For the text-containing cell, return its midpoint in [X, Y] coordinate format. 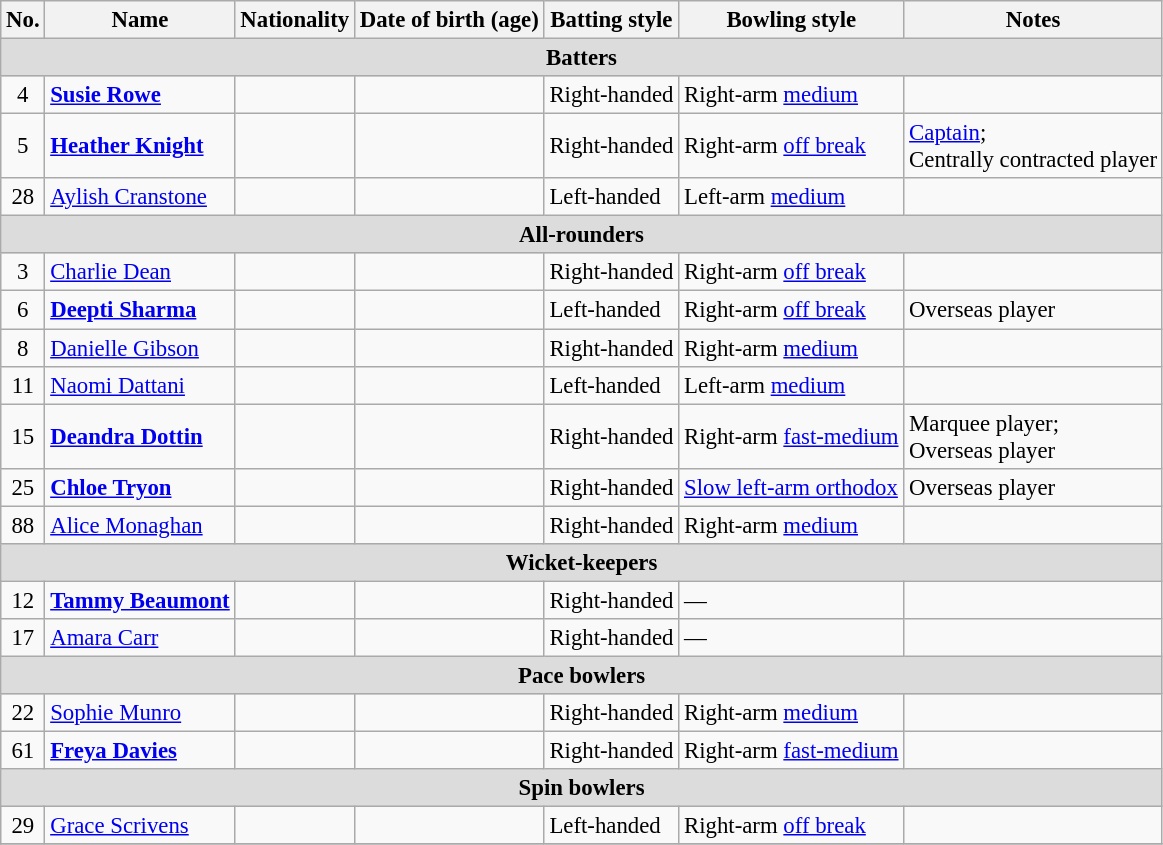
Charlie Dean [140, 273]
11 [23, 385]
25 [23, 487]
Bowling style [792, 20]
Nationality [294, 20]
15 [23, 436]
Deandra Dottin [140, 436]
Batters [582, 58]
Marquee player; Overseas player [1034, 436]
Naomi Dattani [140, 385]
Freya Davies [140, 751]
Alice Monaghan [140, 525]
Heather Knight [140, 146]
Pace bowlers [582, 675]
Captain; Centrally contracted player [1034, 146]
28 [23, 197]
All-rounders [582, 235]
Aylish Cranstone [140, 197]
Wicket-keepers [582, 563]
Name [140, 20]
61 [23, 751]
Chloe Tryon [140, 487]
22 [23, 713]
Deepti Sharma [140, 310]
4 [23, 95]
Slow left-arm orthodox [792, 487]
Batting style [612, 20]
5 [23, 146]
17 [23, 638]
12 [23, 600]
6 [23, 310]
29 [23, 826]
88 [23, 525]
8 [23, 348]
Grace Scrivens [140, 826]
Notes [1034, 20]
Tammy Beaumont [140, 600]
Spin bowlers [582, 788]
Sophie Munro [140, 713]
Amara Carr [140, 638]
3 [23, 273]
No. [23, 20]
Danielle Gibson [140, 348]
Date of birth (age) [449, 20]
Susie Rowe [140, 95]
